Pinpoint the cell where the given text exists, returning its (X, Y) midpoint coordinate. 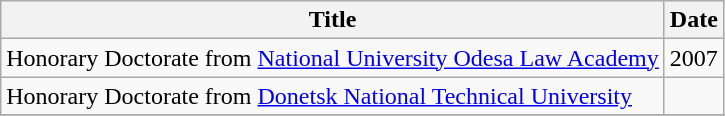
Date (694, 20)
Honorary Doctorate from National University Odesa Law Academy (333, 58)
Title (333, 20)
Honorary Doctorate from Donetsk National Technical University (333, 96)
2007 (694, 58)
